Determine the (X, Y) coordinate at the center of the cell enclosing the given text.  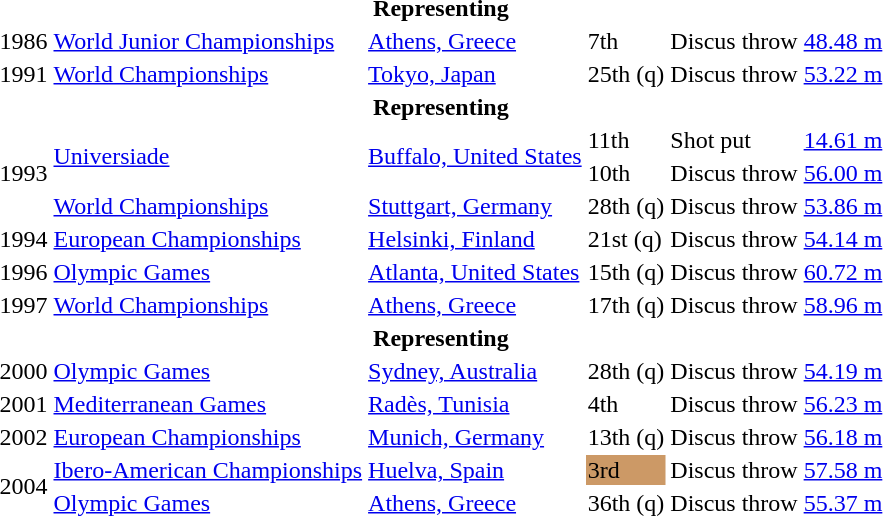
21st (q) (626, 239)
25th (q) (626, 74)
Radès, Tunisia (476, 404)
Tokyo, Japan (476, 74)
Shot put (734, 140)
Stuttgart, Germany (476, 206)
World Junior Championships (208, 41)
Universiade (208, 156)
13th (q) (626, 437)
Ibero-American Championships (208, 470)
Helsinki, Finland (476, 239)
Munich, Germany (476, 437)
4th (626, 404)
7th (626, 41)
Huelva, Spain (476, 470)
17th (q) (626, 305)
Atlanta, United States (476, 272)
3rd (626, 470)
11th (626, 140)
Buffalo, United States (476, 156)
Sydney, Australia (476, 371)
15th (q) (626, 272)
Mediterranean Games (208, 404)
10th (626, 173)
